Return the (x, y) coordinate for the center point of the cell that contains the specified text.  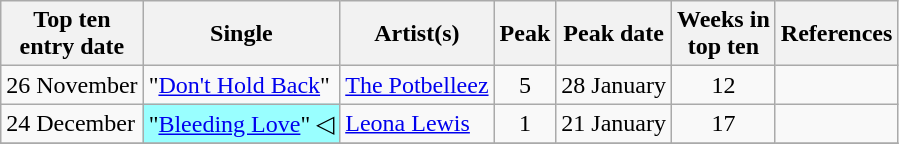
"Bleeding Love" ◁ (242, 124)
Peak date (614, 34)
5 (525, 85)
12 (724, 85)
28 January (614, 85)
References (836, 34)
The Potbelleez (417, 85)
21 January (614, 124)
"Don't Hold Back" (242, 85)
Weeks intop ten (724, 34)
Leona Lewis (417, 124)
Artist(s) (417, 34)
26 November (72, 85)
Peak (525, 34)
Top tenentry date (72, 34)
Single (242, 34)
1 (525, 124)
24 December (72, 124)
17 (724, 124)
